Return [X, Y] of the center of cell containing provided text 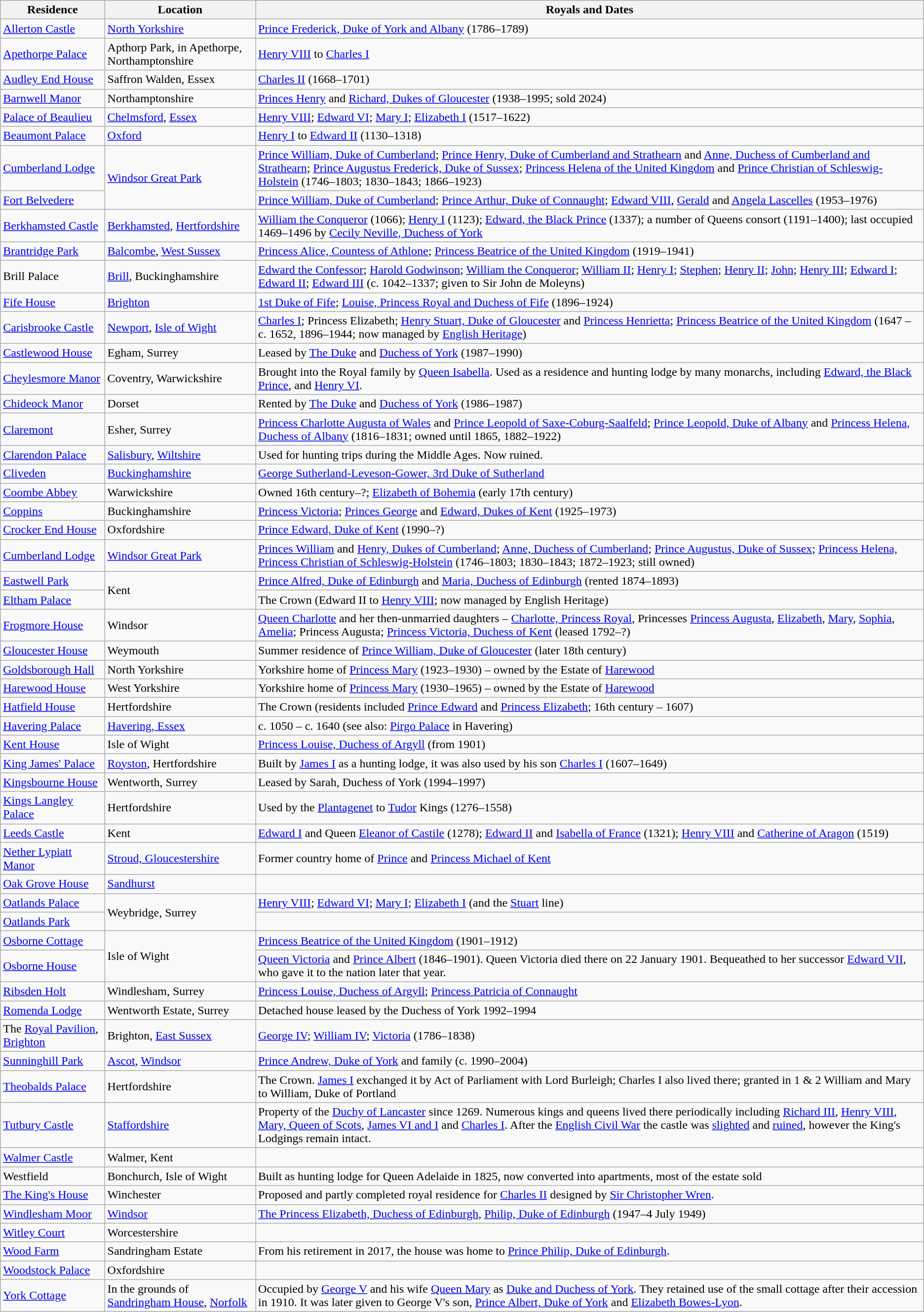
Leased by Sarah, Duchess of York (1994–1997) [590, 782]
Princess Louise, Duchess of Argyll; Princess Patricia of Connaught [590, 991]
The King's House [52, 1195]
Former country home of Prince and Princess Michael of Kent [590, 858]
Brighton, East Sussex [180, 1036]
Chideock Manor [52, 404]
Princes Henry and Richard, Dukes of Gloucester (1938–1995; sold 2024) [590, 98]
George Sutherland-Leveson-Gower, 3rd Duke of Sutherland [590, 474]
Kingsbourne House [52, 782]
Saffron Walden, Essex [180, 80]
Ribsden Holt [52, 991]
Cheylesmore Manor [52, 378]
Sunninghill Park [52, 1061]
1st Duke of Fife; Louise, Princess Royal and Duchess of Fife (1896–1924) [590, 302]
Harewood House [52, 688]
Stroud, Gloucestershire [180, 858]
Royals and Dates [590, 10]
Summer residence of Prince William, Duke of Gloucester (later 18th century) [590, 650]
Brighton [180, 302]
Claremont [52, 430]
Built as hunting lodge for Queen Adelaide in 1825, now converted into apartments, most of the estate sold [590, 1176]
Ascot, Windsor [180, 1061]
Windlesham, Surrey [180, 991]
Havering Palace [52, 726]
Osborne Cottage [52, 940]
Rented by The Duke and Duchess of York (1986–1987) [590, 404]
Esher, Surrey [180, 430]
Berkhamsted Castle [52, 225]
Tutbury Castle [52, 1125]
Walmer Castle [52, 1157]
The Royal Pavilion, Brighton [52, 1036]
Brill Palace [52, 277]
The Princess Elizabeth, Duchess of Edinburgh, Philip, Duke of Edinburgh (1947–4 July 1949) [590, 1214]
Used by the Plantagenet to Tudor Kings (1276–1558) [590, 808]
Coppins [52, 511]
Fort Belvedere [52, 200]
Princess Alice, Countess of Athlone; Princess Beatrice of the United Kingdom (1919–1941) [590, 251]
Brantridge Park [52, 251]
Apthorp Park, in Apethorpe, Northamptonshire [180, 54]
Charles II (1668–1701) [590, 80]
Wood Farm [52, 1251]
Royston, Hertfordshire [180, 763]
Egham, Surrey [180, 353]
Balcombe, West Sussex [180, 251]
In the grounds of Sandringham House, Norfolk [180, 1296]
Coombe Abbey [52, 492]
Worcestershire [180, 1232]
Weymouth [180, 650]
Theobalds Palace [52, 1086]
Apethorpe Palace [52, 54]
Kings Langley Palace [52, 808]
Wentworth, Surrey [180, 782]
Castlewood House [52, 353]
York Cottage [52, 1296]
The Crown (residents included Prince Edward and Princess Elizabeth; 16th century – 1607) [590, 707]
Windlesham Moor [52, 1214]
Warwickshire [180, 492]
Eltham Palace [52, 599]
Prince Andrew, Duke of York and family (c. 1990–2004) [590, 1061]
Sandhurst [180, 884]
Palace of Beaulieu [52, 117]
Prince Edward, Duke of Kent (1990–?) [590, 530]
Allerton Castle [52, 29]
Leeds Castle [52, 833]
Eastwell Park [52, 581]
Detached house leased by the Duchess of York 1992–1994 [590, 1010]
Sandringham Estate [180, 1251]
Walmer, Kent [180, 1157]
West Yorkshire [180, 688]
Gloucester House [52, 650]
Leased by The Duke and Duchess of York (1987–1990) [590, 353]
Used for hunting trips during the Middle Ages. Now ruined. [590, 455]
Newport, Isle of Wight [180, 328]
Osborne House [52, 966]
Cliveden [52, 474]
Oxford [180, 136]
The Crown (Edward II to Henry VIII; now managed by English Heritage) [590, 599]
Fife House [52, 302]
Residence [52, 10]
Princess Beatrice of the United Kingdom (1901–1912) [590, 940]
Princess Victoria; Princes George and Edward, Dukes of Kent (1925–1973) [590, 511]
Henry VIII; Edward VI; Mary I; Elizabeth I (and the Stuart line) [590, 903]
Weybridge, Surrey [180, 912]
Henry I to Edward II (1130–1318) [590, 136]
Frogmore House [52, 625]
Prince William, Duke of Cumberland; Prince Arthur, Duke of Connaught; Edward VIII, Gerald and Angela Lascelles (1953–1976) [590, 200]
Princess Louise, Duchess of Argyll (from 1901) [590, 745]
Hatfield House [52, 707]
Bonchurch, Isle of Wight [180, 1176]
Barnwell Manor [52, 98]
George IV; William IV; Victoria (1786–1838) [590, 1036]
Yorkshire home of Princess Mary (1923–1930) – owned by the Estate of Harewood [590, 669]
Berkhamsted, Hertfordshire [180, 225]
Yorkshire home of Princess Mary (1930–1965) – owned by the Estate of Harewood [590, 688]
Audley End House [52, 80]
Clarendon Palace [52, 455]
From his retirement in 2017, the house was home to Prince Philip, Duke of Edinburgh. [590, 1251]
Edward I and Queen Eleanor of Castile (1278); Edward II and Isabella of France (1321); Henry VIII and Catherine of Aragon (1519) [590, 833]
Carisbrooke Castle [52, 328]
Owned 16th century–?; Elizabeth of Bohemia (early 17th century) [590, 492]
Northamptonshire [180, 98]
King James' Palace [52, 763]
Brill, Buckinghamshire [180, 277]
Coventry, Warwickshire [180, 378]
Westfield [52, 1176]
Woodstock Palace [52, 1270]
Chelmsford, Essex [180, 117]
Havering, Essex [180, 726]
Proposed and partly completed royal residence for Charles II designed by Sir Christopher Wren. [590, 1195]
Staffordshire [180, 1125]
Crocker End House [52, 530]
Dorset [180, 404]
Oatlands Park [52, 921]
Built by James I as a hunting lodge, it was also used by his son Charles I (1607–1649) [590, 763]
Location [180, 10]
Prince Alfred, Duke of Edinburgh and Maria, Duchess of Edinburgh (rented 1874–1893) [590, 581]
Winchester [180, 1195]
Beaumont Palace [52, 136]
Oak Grove House [52, 884]
Wentworth Estate, Surrey [180, 1010]
c. 1050 – c. 1640 (see also: Pirgo Palace in Havering) [590, 726]
Henry VIII to Charles I [590, 54]
Henry VIII; Edward VI; Mary I; Elizabeth I (1517–1622) [590, 117]
Prince Frederick, Duke of York and Albany (1786–1789) [590, 29]
Oatlands Palace [52, 903]
Kent House [52, 745]
Nether Lypiatt Manor [52, 858]
Goldsborough Hall [52, 669]
Witley Court [52, 1232]
Romenda Lodge [52, 1010]
Salisbury, Wiltshire [180, 455]
